Return (x, y) of the center of cell containing provided text 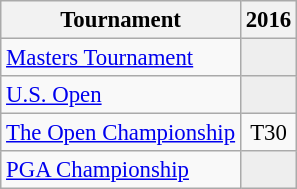
T30 (268, 133)
Masters Tournament (121, 58)
2016 (268, 20)
The Open Championship (121, 133)
U.S. Open (121, 95)
Tournament (121, 20)
PGA Championship (121, 170)
